Pinpoint the cell where the given text exists, returning its [X, Y] midpoint coordinate. 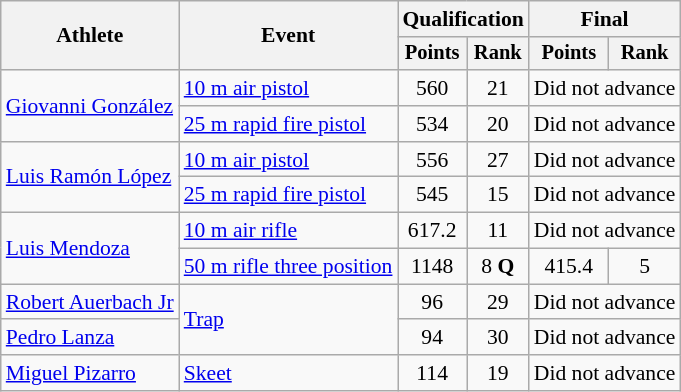
534 [432, 124]
Skeet [288, 373]
20 [498, 124]
96 [432, 302]
114 [432, 373]
8 Q [498, 267]
Final [605, 19]
15 [498, 195]
11 [498, 231]
94 [432, 338]
560 [432, 88]
Miguel Pizarro [90, 373]
Qualification [464, 19]
1148 [432, 267]
Giovanni González [90, 106]
Trap [288, 320]
30 [498, 338]
Pedro Lanza [90, 338]
Luis Mendoza [90, 248]
Luis Ramón López [90, 178]
29 [498, 302]
545 [432, 195]
5 [645, 267]
21 [498, 88]
617.2 [432, 231]
10 m air rifle [288, 231]
19 [498, 373]
50 m rifle three position [288, 267]
Athlete [90, 36]
415.4 [569, 267]
556 [432, 160]
27 [498, 160]
Event [288, 36]
Robert Auerbach Jr [90, 302]
